Return the [x, y] coordinate for the center point of the cell that contains the specified text.  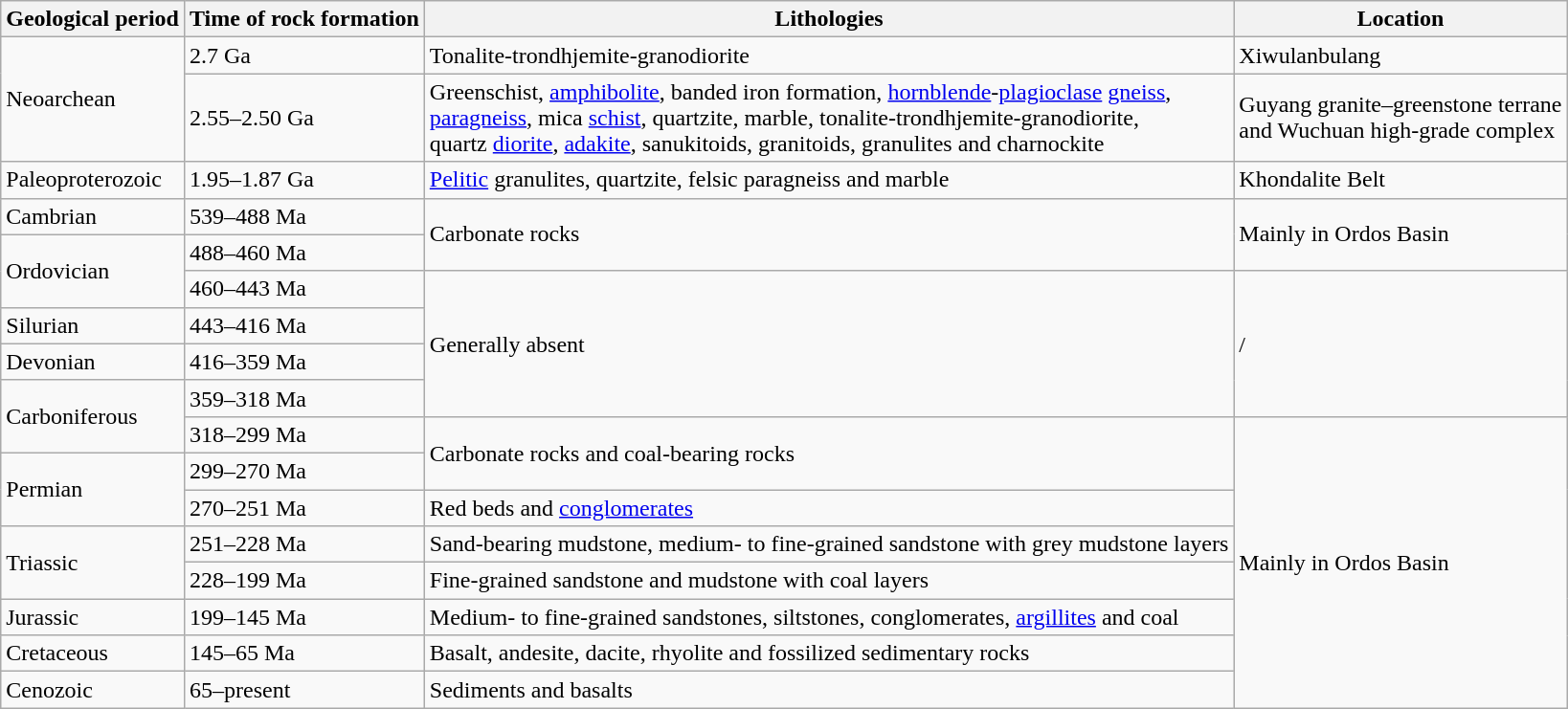
Location [1400, 19]
Cenozoic [93, 690]
318–299 Ma [304, 434]
299–270 Ma [304, 471]
199–145 Ma [304, 617]
Paleoproterozoic [93, 180]
Lithologies [829, 19]
270–251 Ma [304, 508]
Red beds and conglomerates [829, 508]
2.7 Ga [304, 55]
Basalt, andesite, dacite, rhyolite and fossilized sedimentary rocks [829, 654]
65–present [304, 690]
145–65 Ma [304, 654]
Geological period [93, 19]
Generally absent [829, 343]
Triassic [93, 563]
Fine-grained sandstone and mudstone with coal layers [829, 581]
416–359 Ma [304, 362]
228–199 Ma [304, 581]
Carboniferous [93, 416]
Xiwulanbulang [1400, 55]
2.55–2.50 Ga [304, 118]
488–460 Ma [304, 253]
Cretaceous [93, 654]
Devonian [93, 362]
/ [1400, 343]
Ordovician [93, 271]
Tonalite-trondhjemite-granodiorite [829, 55]
Khondalite Belt [1400, 180]
Time of rock formation [304, 19]
Carbonate rocks [829, 234]
251–228 Ma [304, 544]
Medium- to fine-grained sandstones, siltstones, conglomerates, argillites and coal [829, 617]
Guyang granite–greenstone terraneand Wuchuan high-grade complex [1400, 118]
Silurian [93, 325]
443–416 Ma [304, 325]
Pelitic granulites, quartzite, felsic paragneiss and marble [829, 180]
460–443 Ma [304, 289]
Neoarchean [93, 100]
Sand-bearing mudstone, medium- to fine-grained sandstone with grey mudstone layers [829, 544]
539–488 Ma [304, 216]
Permian [93, 489]
359–318 Ma [304, 398]
Cambrian [93, 216]
Carbonate rocks and coal-bearing rocks [829, 453]
Sediments and basalts [829, 690]
1.95–1.87 Ga [304, 180]
Jurassic [93, 617]
